Identify which cell holds the provided text, then report its [X, Y] central coordinate. 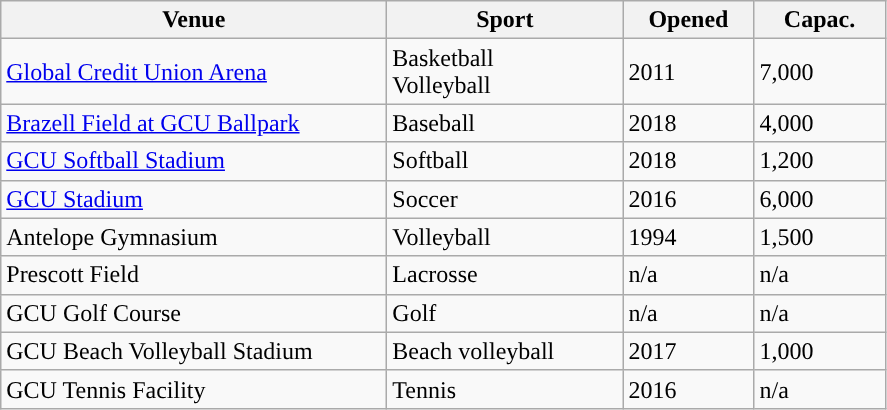
GCU Beach Volleyball Stadium [194, 351]
Sport [505, 20]
Golf [505, 313]
Lacrosse [505, 275]
Soccer [505, 199]
Brazell Field at GCU Ballpark [194, 123]
1,200 [820, 161]
1,000 [820, 351]
2011 [688, 72]
2017 [688, 351]
Baseball [505, 123]
Venue [194, 20]
7,000 [820, 72]
Prescott Field [194, 275]
Basketball Volleyball [505, 72]
Antelope Gymnasium [194, 237]
Opened [688, 20]
Global Credit Union Arena [194, 72]
GCU Golf Course [194, 313]
Softball [505, 161]
Capac. [820, 20]
1,500 [820, 237]
GCU Softball Stadium [194, 161]
GCU Tennis Facility [194, 389]
6,000 [820, 199]
1994 [688, 237]
GCU Stadium [194, 199]
4,000 [820, 123]
Beach volleyball [505, 351]
Volleyball [505, 237]
Tennis [505, 389]
